Scan for the cell matching the given text and deliver its [X, Y] coordinate at center. 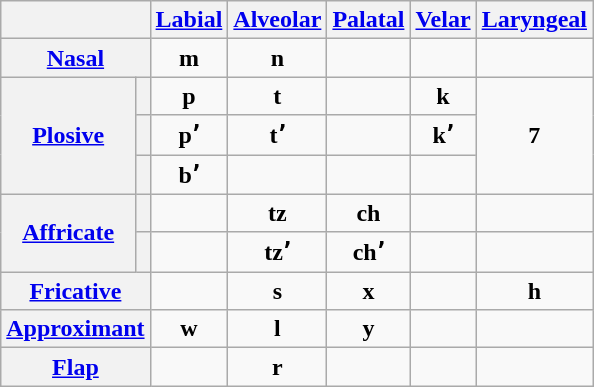
k [443, 96]
m [189, 58]
l [278, 329]
tz [278, 213]
x [368, 291]
y [368, 329]
Laryngeal [534, 20]
Labial [189, 20]
Fricative [76, 291]
Approximant [76, 329]
Velar [443, 20]
s [278, 291]
w [189, 329]
t [278, 96]
ch [368, 213]
bʼ [189, 174]
chʼ [368, 252]
tʼ [278, 135]
Plosive [68, 136]
tzʼ [278, 252]
kʼ [443, 135]
n [278, 58]
p [189, 96]
Affricate [68, 233]
r [278, 367]
Palatal [368, 20]
7 [534, 136]
Flap [76, 367]
Alveolar [278, 20]
pʼ [189, 135]
Nasal [76, 58]
h [534, 291]
